From the cell containing the given text, extract its center point as [X, Y] coordinate. 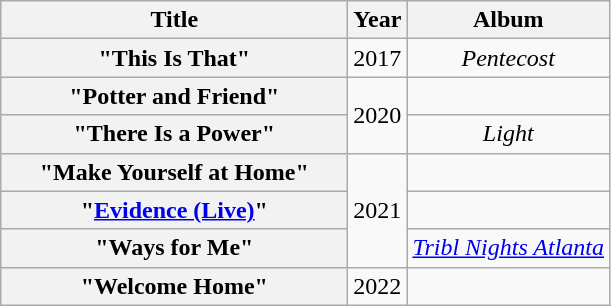
"This Is That" [174, 58]
Year [378, 20]
Title [174, 20]
"Ways for Me" [174, 248]
"Welcome Home" [174, 286]
Pentecost [508, 58]
Light [508, 134]
2020 [378, 115]
2017 [378, 58]
"Potter and Friend" [174, 96]
Album [508, 20]
"Make Yourself at Home" [174, 172]
Tribl Nights Atlanta [508, 248]
"Evidence (Live)" [174, 210]
2022 [378, 286]
2021 [378, 210]
"There Is a Power" [174, 134]
